From the cell containing the given text, extract its center point as (x, y) coordinate. 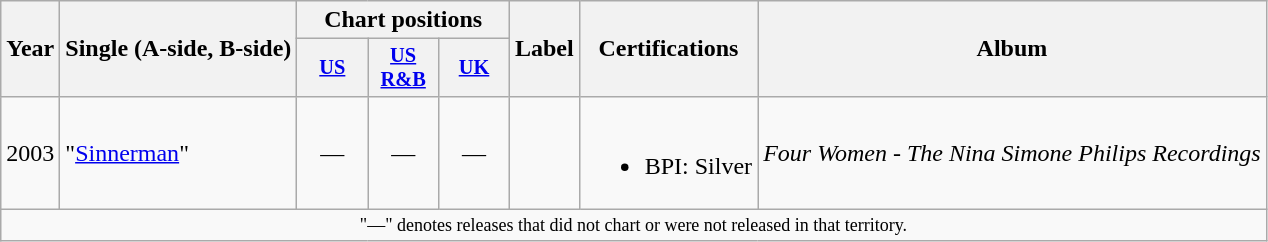
Four Women - The Nina Simone Philips Recordings (1012, 152)
Label (544, 49)
BPI: Silver (668, 152)
Certifications (668, 49)
USR&B (404, 68)
Year (30, 49)
Single (A-side, B-side) (178, 49)
US (332, 68)
UK (474, 68)
Album (1012, 49)
"Sinnerman" (178, 152)
2003 (30, 152)
Chart positions (404, 20)
"—" denotes releases that did not chart or were not released in that territory. (634, 226)
